Determine the [x, y] coordinate at the center of the cell enclosing the given text.  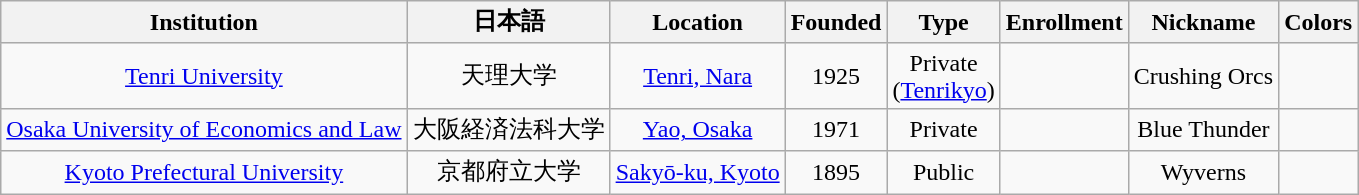
天理大学 [508, 76]
1895 [836, 172]
Private(Tenrikyo) [944, 76]
日本語 [508, 22]
Public [944, 172]
Crushing Orcs [1203, 76]
Tenri, Nara [698, 76]
1925 [836, 76]
Colors [1318, 22]
Private [944, 130]
Tenri University [204, 76]
Wyverns [1203, 172]
Kyoto Prefectural University [204, 172]
Osaka University of Economics and Law [204, 130]
Sakyō-ku, Kyoto [698, 172]
大阪経済法科大学 [508, 130]
Yao, Osaka [698, 130]
Founded [836, 22]
Nickname [1203, 22]
Institution [204, 22]
Location [698, 22]
Enrollment [1064, 22]
Blue Thunder [1203, 130]
Type [944, 22]
京都府立大学 [508, 172]
1971 [836, 130]
